Extract the (x, y) coordinate from the center of the cell holding the provided text.  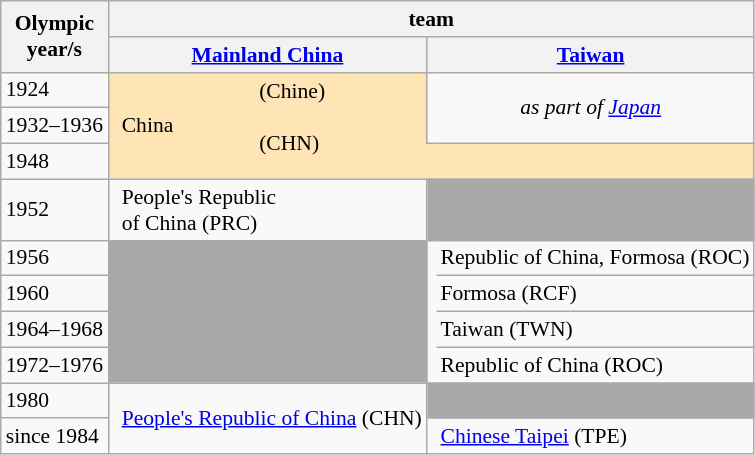
1924 (54, 90)
China (186, 126)
team (431, 19)
1948 (54, 162)
1980 (54, 401)
as part of Japan (591, 108)
(CHN) (341, 144)
1960 (54, 294)
1956 (54, 258)
1972–1976 (54, 365)
Mainland China (268, 55)
Chinese Taipei (TPE) (595, 437)
(Chine) (341, 90)
1964–1968 (54, 330)
Taiwan (TWN) (595, 330)
Olympicyear/s (54, 36)
Republic of China, Formosa (ROC) (595, 258)
People's Republic of China (CHN) (272, 418)
People's Republicof China (PRC) (272, 210)
1932–1936 (54, 126)
Republic of China (ROC) (595, 365)
1952 (54, 210)
Formosa (RCF) (595, 294)
Taiwan (591, 55)
since 1984 (54, 437)
